For the text-containing cell, return its midpoint in [X, Y] coordinate format. 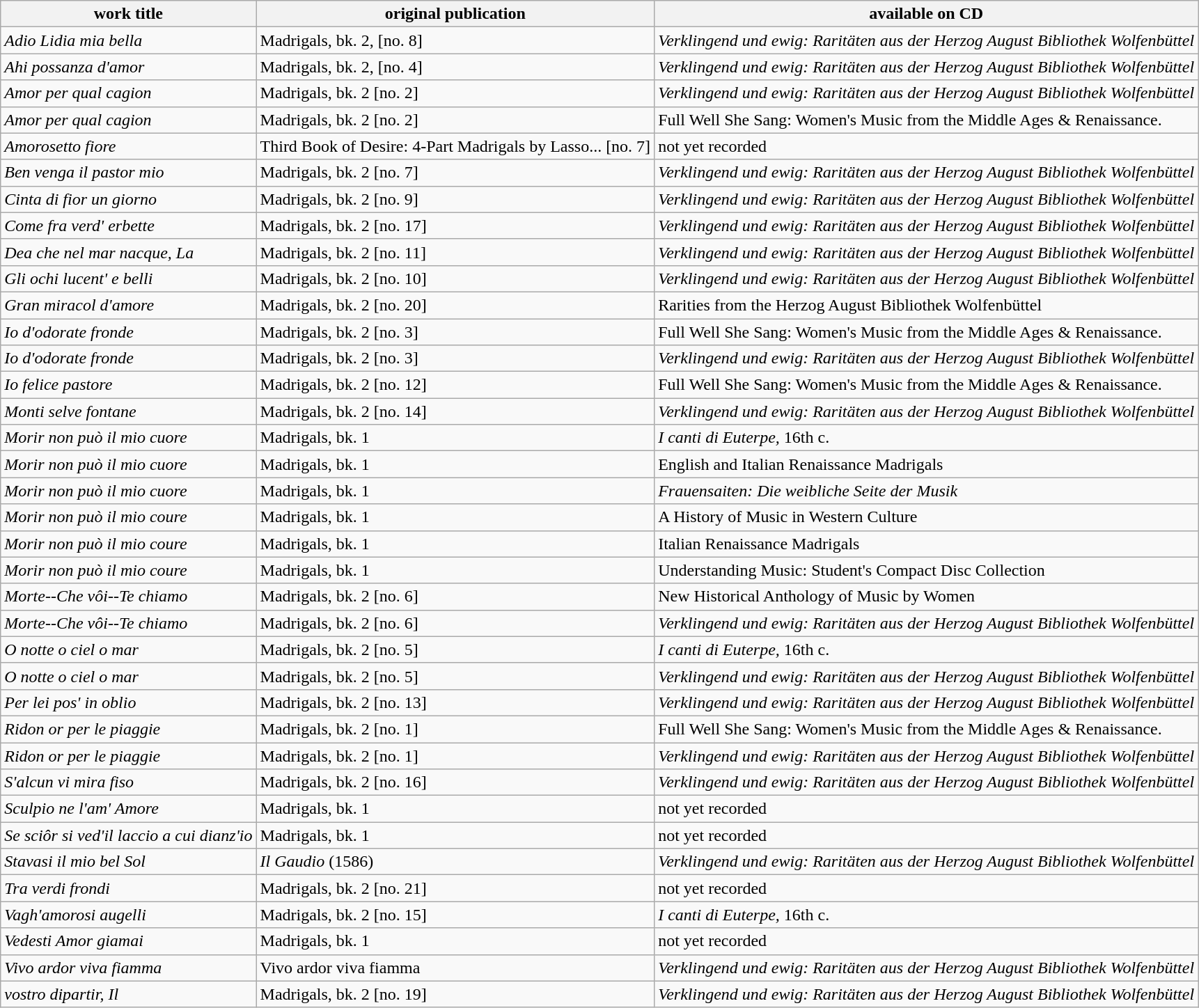
Cinta di fior un giorno [128, 199]
Vedesti Amor giamai [128, 941]
Per lei pos' in oblio [128, 702]
Frauensaiten: Die weibliche Seite der Musik [926, 491]
English and Italian Renaissance Madrigals [926, 464]
Madrigals, bk. 2 [no. 10] [455, 278]
original publication [455, 14]
Ahi possanza d'amor [128, 67]
available on CD [926, 14]
Madrigals, bk. 2 [no. 21] [455, 888]
Madrigals, bk. 2 [no. 9] [455, 199]
Come fra verd' erbette [128, 226]
Stavasi il mio bel Sol [128, 862]
Rarities from the Herzog August Bibliothek Wolfenbüttel [926, 305]
Adio Lidia mia bella [128, 40]
Gli ochi lucent' e belli [128, 278]
Se sciôr si ved'il laccio a cui dianz'io [128, 835]
New Historical Anthology of Music by Women [926, 597]
Amorosetto fiore [128, 146]
Madrigals, bk. 2 [no. 20] [455, 305]
Madrigals, bk. 2 [no. 19] [455, 994]
Madrigals, bk. 2 [no. 16] [455, 782]
Italian Renaissance Madrigals [926, 544]
Ben venga il pastor mio [128, 173]
Io felice pastore [128, 385]
Madrigals, bk. 2 [no. 12] [455, 385]
Understanding Music: Student's Compact Disc Collection [926, 570]
Madrigals, bk. 2 [no. 11] [455, 252]
Tra verdi frondi [128, 888]
vostro dipartir, Il [128, 994]
Vagh'amorosi augelli [128, 915]
Third Book of Desire: 4-Part Madrigals by Lasso... [no. 7] [455, 146]
Monti selve fontane [128, 411]
work title [128, 14]
Il Gaudio (1586) [455, 862]
Madrigals, bk. 2 [no. 15] [455, 915]
Madrigals, bk. 2 [no. 7] [455, 173]
Gran miracol d'amore [128, 305]
Dea che nel mar nacque, La [128, 252]
Madrigals, bk. 2 [no. 17] [455, 226]
Sculpio ne l'am' Amore [128, 809]
Madrigals, bk. 2 [no. 13] [455, 702]
Madrigals, bk. 2, [no. 8] [455, 40]
Madrigals, bk. 2, [no. 4] [455, 67]
Madrigals, bk. 2 [no. 14] [455, 411]
S'alcun vi mira fiso [128, 782]
A History of Music in Western Culture [926, 517]
